From the cell containing the given text, extract its center point as (x, y) coordinate. 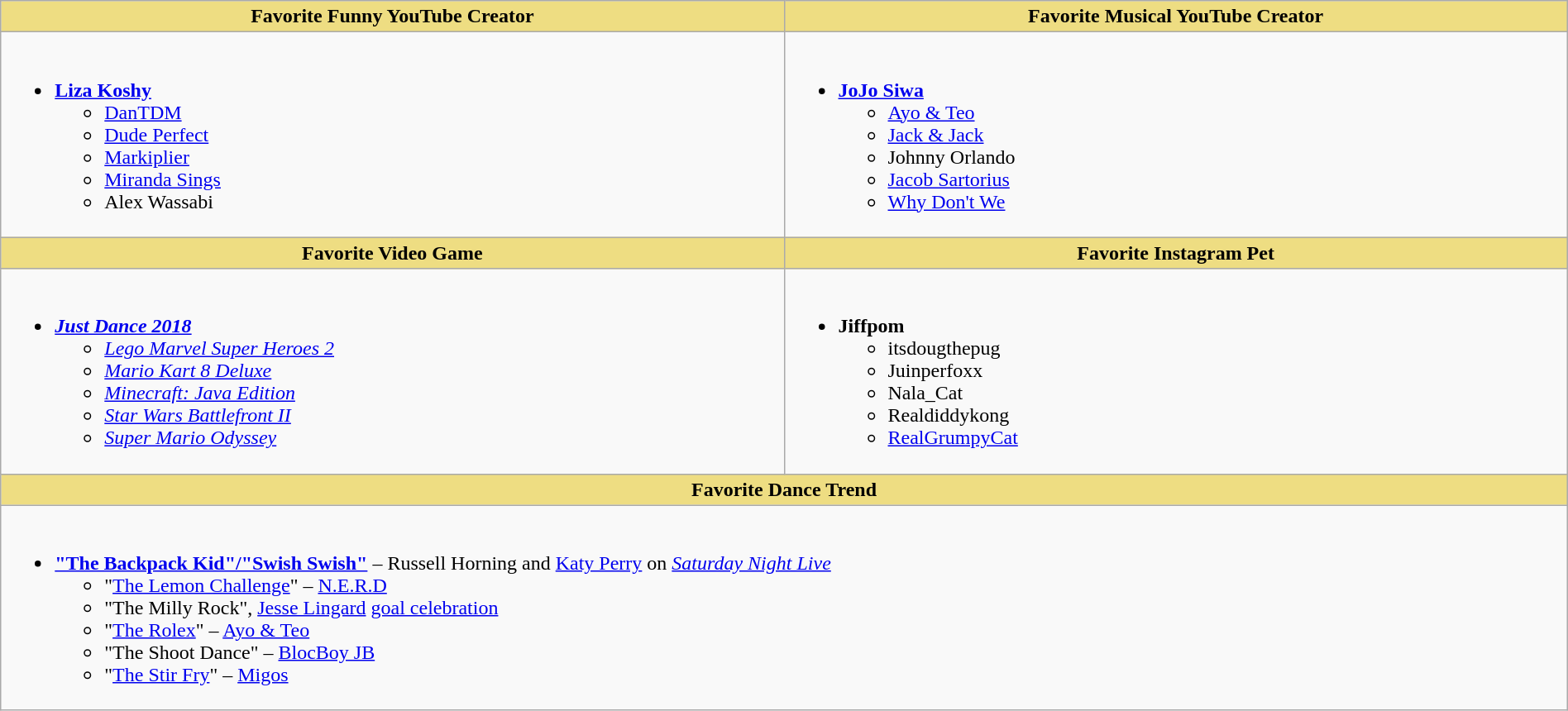
Just Dance 2018Lego Marvel Super Heroes 2Mario Kart 8 DeluxeMinecraft: Java EditionStar Wars Battlefront IISuper Mario Odyssey (392, 371)
Favorite Musical YouTube Creator (1176, 17)
Favorite Video Game (392, 253)
JiffpomitsdougthepugJuinperfoxxNala_CatRealdiddykongRealGrumpyCat (1176, 371)
JoJo SiwaAyo & TeoJack & JackJohnny OrlandoJacob SartoriusWhy Don't We (1176, 135)
Favorite Instagram Pet (1176, 253)
Liza KoshyDanTDMDude PerfectMarkiplierMiranda SingsAlex Wassabi (392, 135)
Favorite Dance Trend (784, 489)
Favorite Funny YouTube Creator (392, 17)
